Locate the cell with the specified text and output its [X, Y] center coordinate. 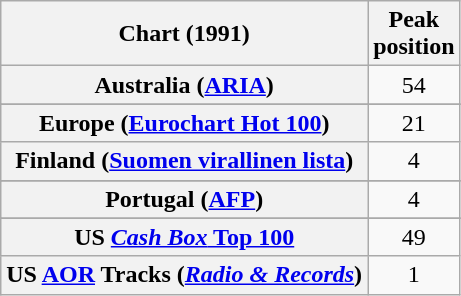
54 [414, 85]
Peakposition [414, 34]
US Cash Box Top 100 [184, 237]
21 [414, 123]
Portugal (AFP) [184, 199]
US AOR Tracks (Radio & Records) [184, 275]
Finland (Suomen virallinen lista) [184, 161]
Australia (ARIA) [184, 85]
1 [414, 275]
Chart (1991) [184, 34]
49 [414, 237]
Europe (Eurochart Hot 100) [184, 123]
